Pinpoint the cell where the given text exists, returning its [x, y] midpoint coordinate. 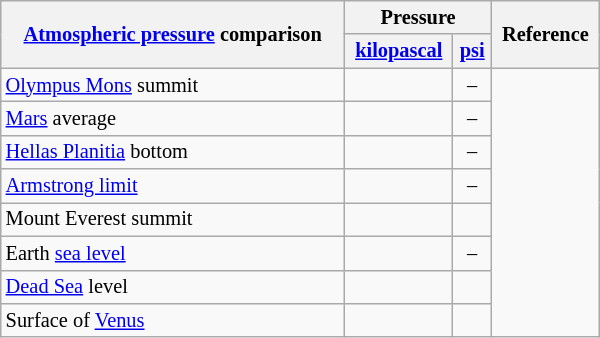
Reference [546, 34]
Earth sea level [173, 253]
Surface of Venus [173, 320]
Atmospheric pressure comparison [173, 34]
Armstrong limit [173, 186]
psi [472, 51]
Hellas Planitia bottom [173, 152]
Mount Everest summit [173, 219]
Pressure [418, 17]
Dead Sea level [173, 287]
Olympus Mons summit [173, 85]
kilopascal [399, 51]
Mars average [173, 118]
